Determine the [x, y] coordinate at the center of the cell enclosing the given text.  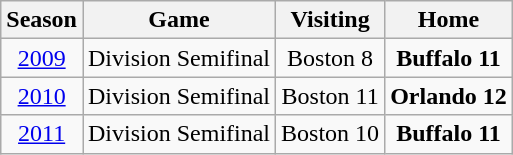
Season [42, 20]
Boston 11 [330, 96]
Game [178, 20]
Home [449, 20]
Orlando 12 [449, 96]
2009 [42, 58]
2011 [42, 134]
Boston 10 [330, 134]
Visiting [330, 20]
2010 [42, 96]
Boston 8 [330, 58]
